Find where the given text appears and provide that cell's center as [X, Y] coordinate. 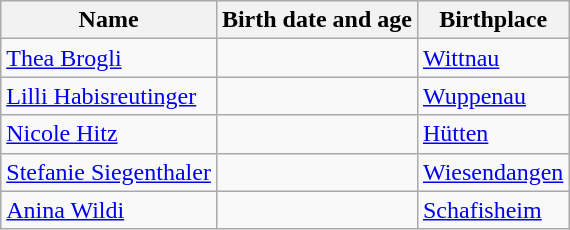
Lilli Habisreutinger [109, 96]
Birthplace [492, 20]
Stefanie Siegenthaler [109, 172]
Thea Brogli [109, 58]
Wittnau [492, 58]
Schafisheim [492, 210]
Birth date and age [316, 20]
Wuppenau [492, 96]
Hütten [492, 134]
Anina Wildi [109, 210]
Wiesendangen [492, 172]
Nicole Hitz [109, 134]
Name [109, 20]
